Determine the [x, y] coordinate at the center of the cell enclosing the given text.  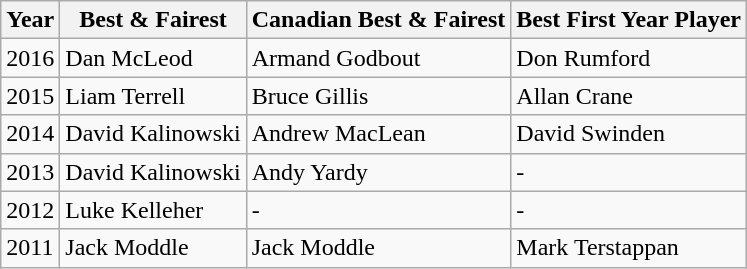
David Swinden [629, 134]
Andy Yardy [378, 172]
2011 [30, 248]
Bruce Gillis [378, 96]
Liam Terrell [153, 96]
Armand Godbout [378, 58]
Luke Kelleher [153, 210]
Canadian Best & Fairest [378, 20]
Allan Crane [629, 96]
2013 [30, 172]
Andrew MacLean [378, 134]
2016 [30, 58]
2015 [30, 96]
2014 [30, 134]
2012 [30, 210]
Mark Terstappan [629, 248]
Best First Year Player [629, 20]
Don Rumford [629, 58]
Dan McLeod [153, 58]
Year [30, 20]
Best & Fairest [153, 20]
